Scan for the cell matching the given text and deliver its (X, Y) coordinate at center. 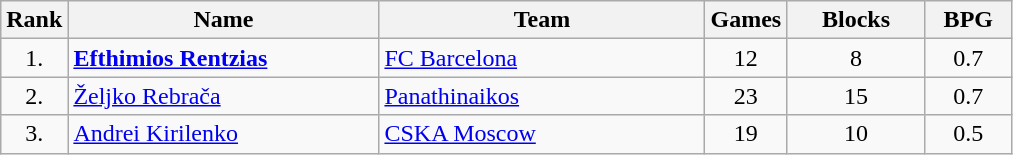
Rank (34, 20)
19 (746, 134)
Blocks (856, 20)
8 (856, 58)
BPG (968, 20)
1. (34, 58)
CSKA Moscow (542, 134)
Games (746, 20)
FC Barcelona (542, 58)
2. (34, 96)
Željko Rebrača (224, 96)
3. (34, 134)
15 (856, 96)
23 (746, 96)
0.5 (968, 134)
Efthimios Rentzias (224, 58)
Andrei Kirilenko (224, 134)
Team (542, 20)
Panathinaikos (542, 96)
10 (856, 134)
Name (224, 20)
12 (746, 58)
